From the cell containing the given text, extract its center point as (X, Y) coordinate. 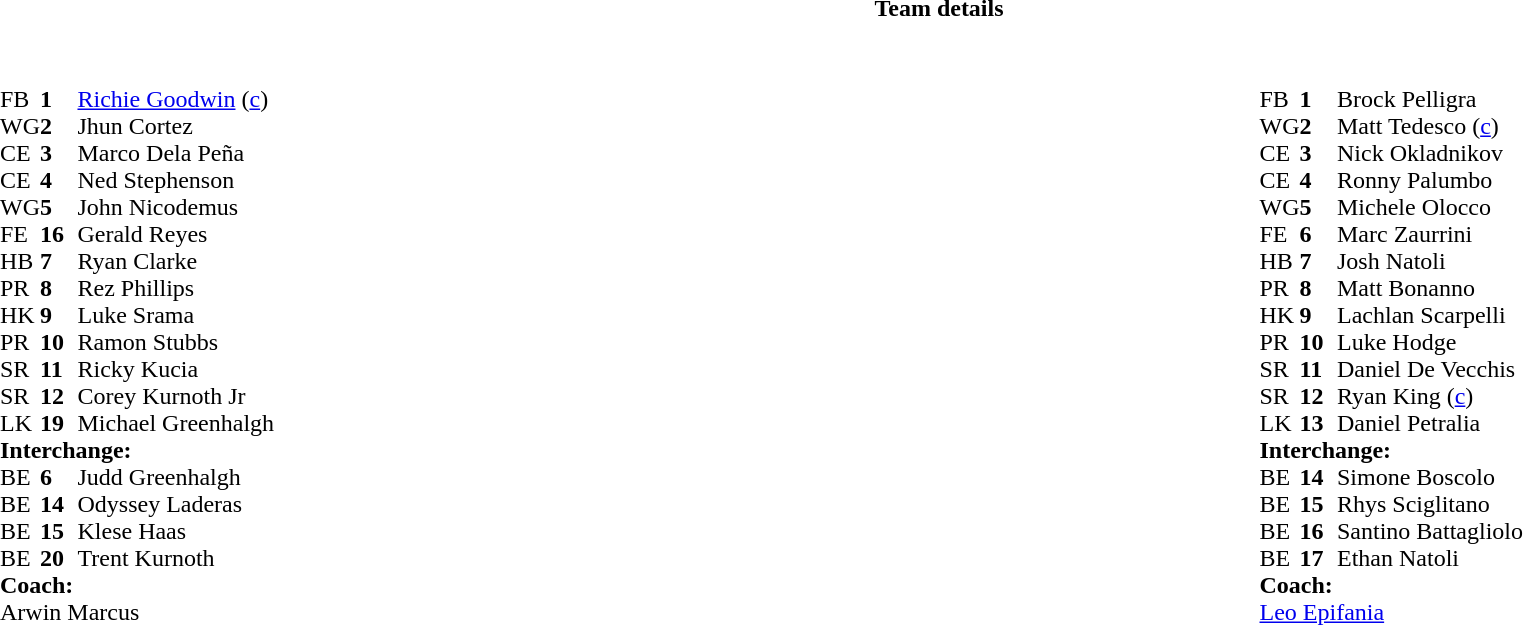
Ned Stephenson (176, 180)
Daniel De Vecchis (1430, 370)
Ramon Stubbs (176, 342)
Matt Bonanno (1430, 288)
Marco Dela Peña (176, 154)
Lachlan Scarpelli (1430, 316)
Brock Pelligra (1430, 100)
17 (1318, 558)
John Nicodemus (176, 208)
Richie Goodwin (c) (176, 100)
Corey Kurnoth Jr (176, 396)
Trent Kurnoth (176, 558)
Ryan Clarke (176, 262)
Michael Greenhalgh (176, 424)
20 (59, 558)
Santino Battagliolo (1430, 532)
Marc Zaurrini (1430, 234)
Ryan King (c) (1430, 396)
Judd Greenhalgh (176, 478)
Josh Natoli (1430, 262)
Luke Hodge (1430, 342)
Ethan Natoli (1430, 558)
Matt Tedesco (c) (1430, 126)
13 (1318, 424)
Simone Boscolo (1430, 478)
Nick Okladnikov (1430, 154)
Daniel Petralia (1430, 424)
Odyssey Laderas (176, 504)
Luke Srama (176, 316)
Rhys Sciglitano (1430, 504)
Ronny Palumbo (1430, 180)
Ricky Kucia (176, 370)
Gerald Reyes (176, 234)
19 (59, 424)
Jhun Cortez (176, 126)
Klese Haas (176, 532)
Rez Phillips (176, 288)
Michele Olocco (1430, 208)
